From the cell containing the given text, extract its center point as (x, y) coordinate. 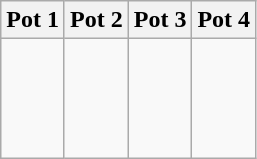
Pot 4 (224, 20)
Pot 3 (160, 20)
Pot 1 (33, 20)
Pot 2 (96, 20)
